Search for the cell housing the specified text and yield its [X, Y] center coordinate. 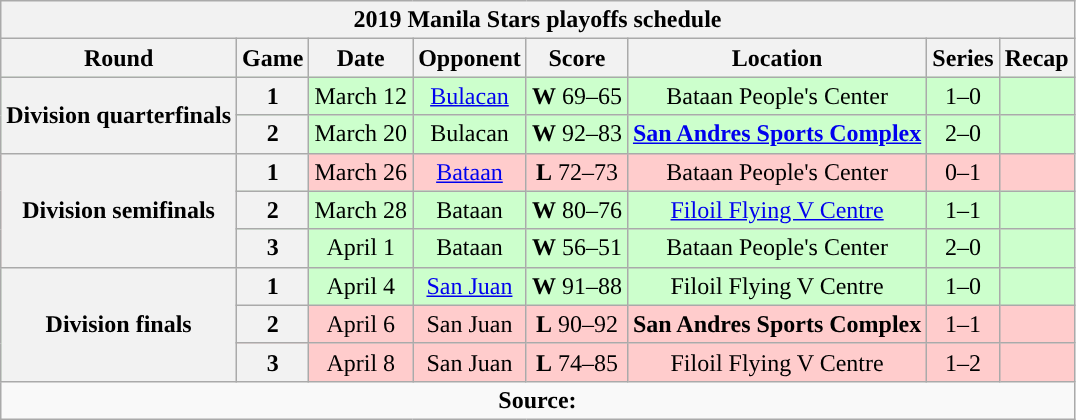
L 74–85 [576, 362]
Series [963, 58]
W 69–65 [576, 96]
March 26 [361, 172]
Opponent [470, 58]
W 80–76 [576, 210]
April 8 [361, 362]
April 1 [361, 248]
Score [576, 58]
L 90–92 [576, 324]
Source: [538, 400]
March 20 [361, 134]
Division finals [119, 324]
Game [273, 58]
Division quarterfinals [119, 115]
March 28 [361, 210]
W 92–83 [576, 134]
L 72–73 [576, 172]
Date [361, 58]
Recap [1036, 58]
Location [776, 58]
1–2 [963, 362]
W 56–51 [576, 248]
Division semifinals [119, 210]
Round [119, 58]
March 12 [361, 96]
0–1 [963, 172]
W 91–88 [576, 286]
April 4 [361, 286]
2019 Manila Stars playoffs schedule [538, 20]
April 6 [361, 324]
